Capture the cell that displays the provided text and extract its (X, Y) central coordinate. 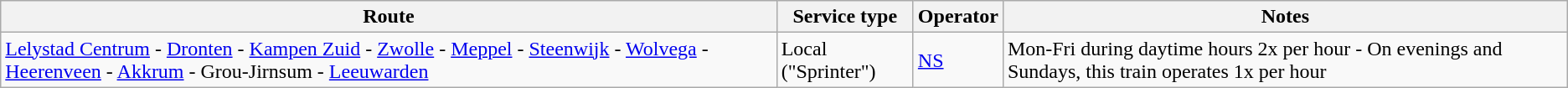
Notes (1285, 17)
Mon-Fri during daytime hours 2x per hour - On evenings and Sundays, this train operates 1x per hour (1285, 60)
Route (389, 17)
Lelystad Centrum - Dronten - Kampen Zuid - Zwolle - Meppel - Steenwijk - Wolvega - Heerenveen - Akkrum - Grou-Jirnsum - Leeuwarden (389, 60)
Operator (958, 17)
Service type (844, 17)
NS (958, 60)
Local ("Sprinter") (844, 60)
